For the text-containing cell, return its midpoint in (x, y) coordinate format. 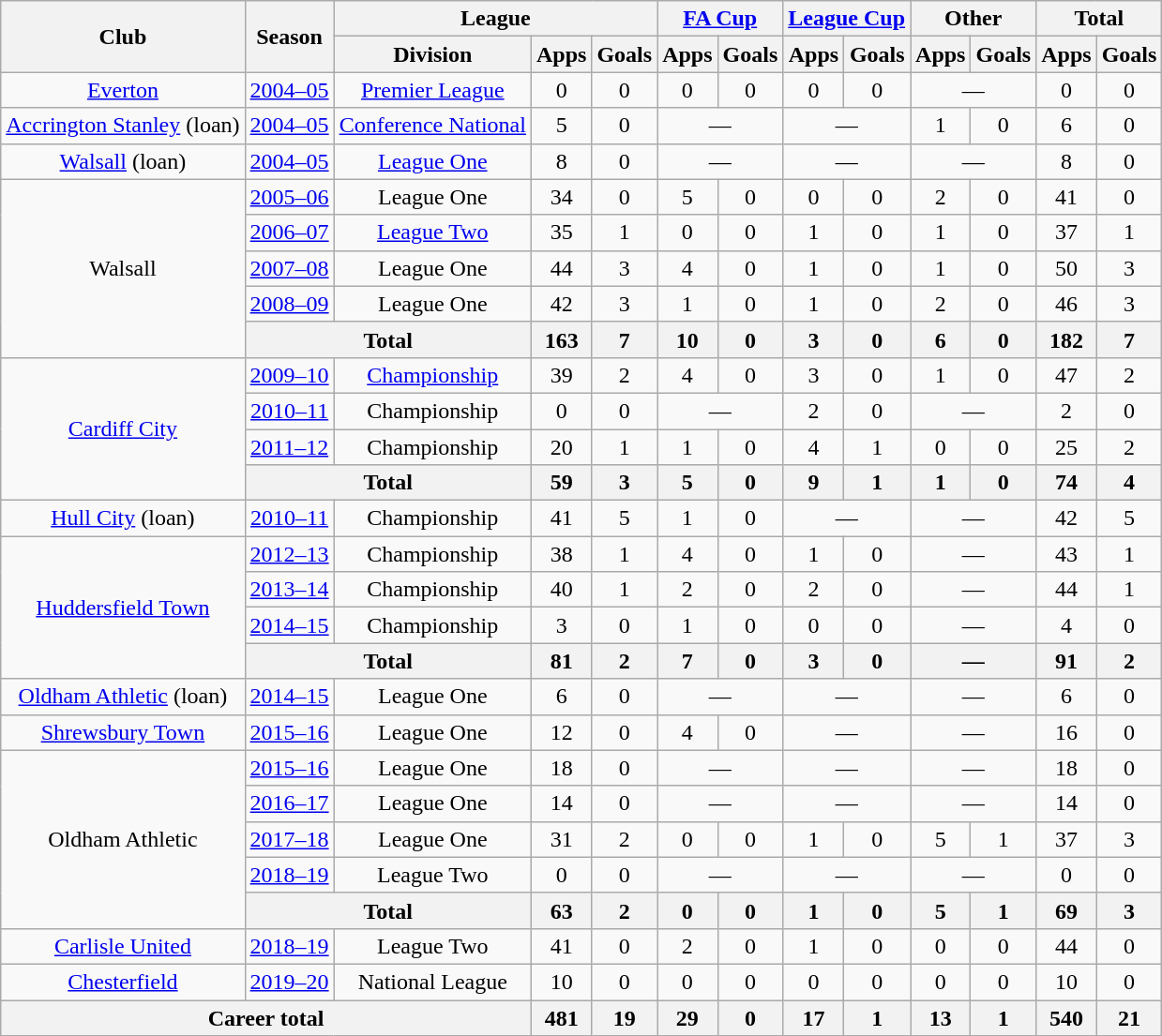
63 (561, 910)
National League (432, 982)
13 (941, 1017)
46 (1066, 304)
40 (561, 590)
481 (561, 1017)
Club (123, 37)
2017–18 (289, 839)
38 (561, 554)
31 (561, 839)
29 (687, 1017)
25 (1066, 447)
Season (289, 37)
12 (561, 732)
43 (1066, 554)
19 (625, 1017)
2009–10 (289, 375)
Chesterfield (123, 982)
16 (1066, 732)
2019–20 (289, 982)
163 (561, 339)
Shrewsbury Town (123, 732)
9 (814, 483)
50 (1066, 268)
20 (561, 447)
540 (1066, 1017)
Premier League (432, 90)
2013–14 (289, 590)
21 (1129, 1017)
2005–06 (289, 197)
2007–08 (289, 268)
Cardiff City (123, 428)
Accrington Stanley (loan) (123, 126)
Career total (266, 1017)
Walsall (loan) (123, 161)
69 (1066, 910)
91 (1066, 661)
League (495, 19)
34 (561, 197)
74 (1066, 483)
Conference National (432, 126)
Carlisle United (123, 946)
Division (432, 54)
2011–12 (289, 447)
81 (561, 661)
FA Cup (720, 19)
39 (561, 375)
59 (561, 483)
Huddersfield Town (123, 608)
17 (814, 1017)
Everton (123, 90)
Oldham Athletic (loan) (123, 697)
Hull City (loan) (123, 518)
Walsall (123, 268)
2008–09 (289, 304)
47 (1066, 375)
2016–17 (289, 803)
35 (561, 233)
2006–07 (289, 233)
Oldham Athletic (123, 839)
Other (973, 19)
2012–13 (289, 554)
League Cup (847, 19)
182 (1066, 339)
